Output the (X, Y) coordinate of the center of the cell containing the given text.  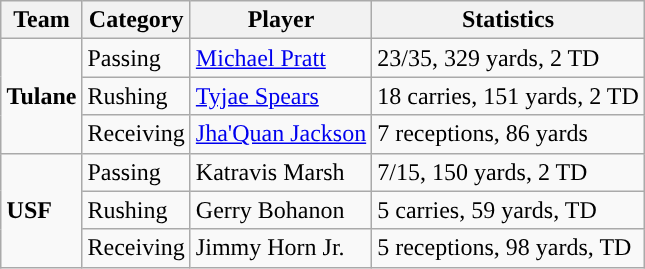
23/35, 329 yards, 2 TD (508, 58)
Katravis Marsh (280, 172)
Jha'Quan Jackson (280, 134)
Jimmy Horn Jr. (280, 248)
Team (42, 20)
Player (280, 20)
Gerry Bohanon (280, 210)
Tyjae Spears (280, 96)
5 carries, 59 yards, TD (508, 210)
7/15, 150 yards, 2 TD (508, 172)
Statistics (508, 20)
Category (136, 20)
Tulane (42, 96)
5 receptions, 98 yards, TD (508, 248)
7 receptions, 86 yards (508, 134)
18 carries, 151 yards, 2 TD (508, 96)
USF (42, 210)
Michael Pratt (280, 58)
